Locate the cell with the specified text and output its [X, Y] center coordinate. 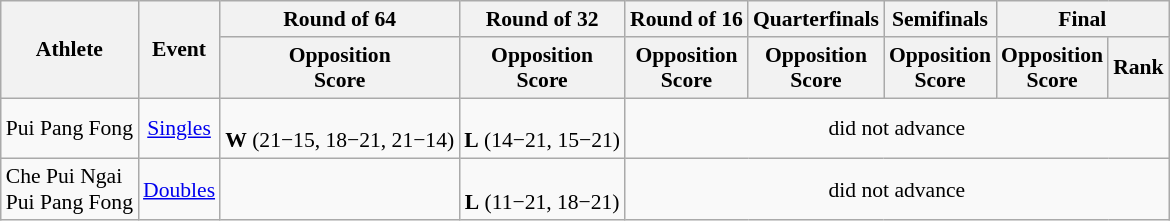
Che Pui Ngai Pui Pang Fong [70, 190]
Quarterfinals [816, 19]
Semifinals [940, 19]
L (11−21, 18−21) [542, 190]
Event [179, 50]
Round of 64 [340, 19]
Round of 32 [542, 19]
Final [1082, 19]
L (14−21, 15−21) [542, 128]
Pui Pang Fong [70, 128]
Rank [1138, 68]
Singles [179, 128]
Doubles [179, 190]
Round of 16 [686, 19]
Athlete [70, 50]
W (21−15, 18−21, 21−14) [340, 128]
